Find where the given text appears and provide that cell's center as [X, Y] coordinate. 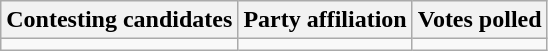
Votes polled [480, 20]
Contesting candidates [120, 20]
Party affiliation [325, 20]
